Provide the [x, y] coordinate of the cell's center where the given text is located.  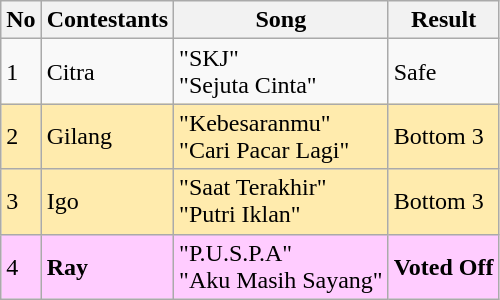
3 [21, 202]
"Saat Terakhir" "Putri Iklan" [282, 202]
Song [282, 20]
Contestants [107, 20]
Igo [107, 202]
Voted Off [444, 266]
Citra [107, 72]
"SKJ" "Sejuta Cinta" [282, 72]
Result [444, 20]
2 [21, 136]
"Kebesaranmu" "Cari Pacar Lagi" [282, 136]
Gilang [107, 136]
"P.U.S.P.A" "Aku Masih Sayang" [282, 266]
Safe [444, 72]
No [21, 20]
4 [21, 266]
1 [21, 72]
Ray [107, 266]
